Pinpoint the cell where the given text exists, returning its [x, y] midpoint coordinate. 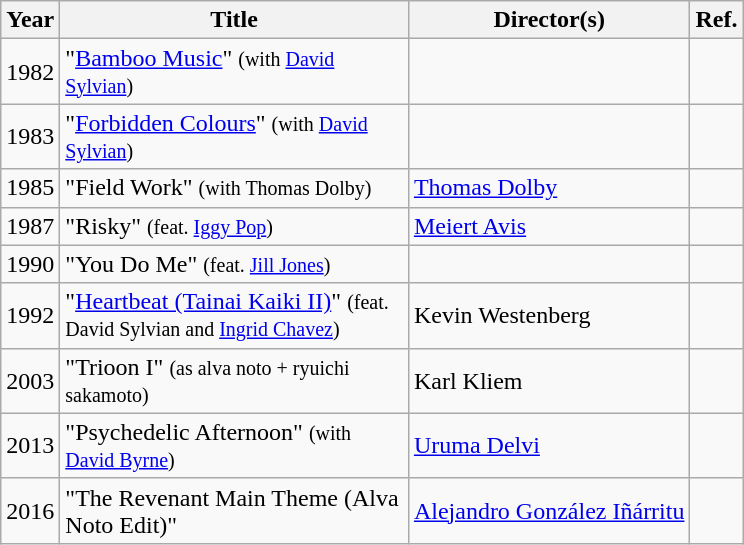
Year [30, 20]
"The Revenant Main Theme (Alva Noto Edit)" [234, 510]
"Forbidden Colours" (with David Sylvian) [234, 136]
"Field Work" (with Thomas Dolby) [234, 188]
Title [234, 20]
1983 [30, 136]
2003 [30, 380]
"Trioon I" (as alva noto + ryuichi sakamoto) [234, 380]
Kevin Westenberg [549, 316]
"Heartbeat (Tainai Kaiki II)" (feat. David Sylvian and Ingrid Chavez) [234, 316]
"You Do Me" (feat. Jill Jones) [234, 264]
2016 [30, 510]
"Psychedelic Afternoon" (with David Byrne) [234, 446]
Thomas Dolby [549, 188]
1992 [30, 316]
Karl Kliem [549, 380]
2013 [30, 446]
1990 [30, 264]
Meiert Avis [549, 226]
Alejandro González Iñárritu [549, 510]
1985 [30, 188]
1987 [30, 226]
Ref. [716, 20]
"Risky" (feat. Iggy Pop) [234, 226]
"Bamboo Music" (with David Sylvian) [234, 72]
Uruma Delvi [549, 446]
Director(s) [549, 20]
1982 [30, 72]
